Return the [x, y] coordinate for the center point of the cell that contains the specified text.  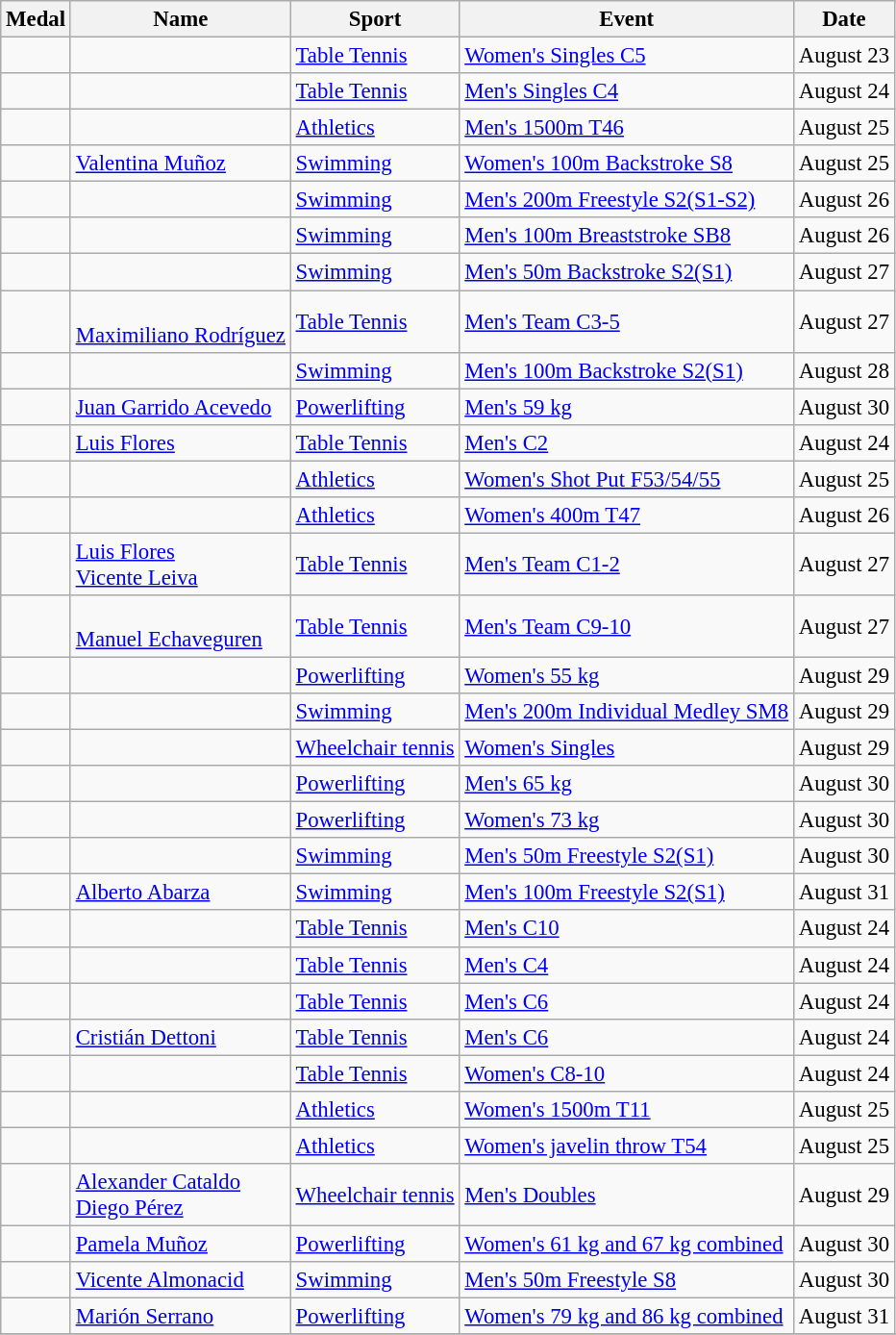
Men's 200m Individual Medley SM8 [627, 712]
Pamela Muñoz [181, 1244]
Women's Shot Put F53/54/55 [627, 479]
Luis Flores [181, 442]
Vicente Almonacid [181, 1280]
Alexander CataldoDiego Pérez [181, 1195]
Men's 65 kg [627, 784]
Juan Garrido Acevedo [181, 407]
Men's 1500m T46 [627, 128]
Men's Team C3-5 [627, 321]
Women's Singles [627, 748]
Date [844, 19]
Medal [37, 19]
August 23 [844, 56]
Valentina Muñoz [181, 164]
Men's C10 [627, 929]
Cristián Dettoni [181, 1037]
Women's 73 kg [627, 820]
Women's 400m T47 [627, 516]
Men's 100m Freestyle S2(S1) [627, 893]
Men's 50m Backstroke S2(S1) [627, 272]
Maximiliano Rodríguez [181, 321]
Men's 100m Backstroke S2(S1) [627, 370]
Men's 200m Freestyle S2(S1-S2) [627, 200]
Women's 55 kg [627, 675]
Name [181, 19]
Marión Serrano [181, 1317]
Men's 59 kg [627, 407]
August 28 [844, 370]
Women's C8-10 [627, 1073]
Men's Team C1-2 [627, 564]
Women's 79 kg and 86 kg combined [627, 1317]
Event [627, 19]
Women's Singles C5 [627, 56]
Women's 100m Backstroke S8 [627, 164]
Men's 50m Freestyle S2(S1) [627, 856]
Manuel Echaveguren [181, 627]
Men's Team C9-10 [627, 627]
Men's C2 [627, 442]
Men's Singles C4 [627, 91]
Luis FloresVicente Leiva [181, 564]
Women's 61 kg and 67 kg combined [627, 1244]
Men's Doubles [627, 1195]
Alberto Abarza [181, 893]
Women's 1500m T11 [627, 1110]
Sport [375, 19]
Women's javelin throw T54 [627, 1146]
Men's 100m Breaststroke SB8 [627, 236]
Men's 50m Freestyle S8 [627, 1280]
Men's C4 [627, 965]
